Pinpoint the cell where the given text exists, returning its (X, Y) midpoint coordinate. 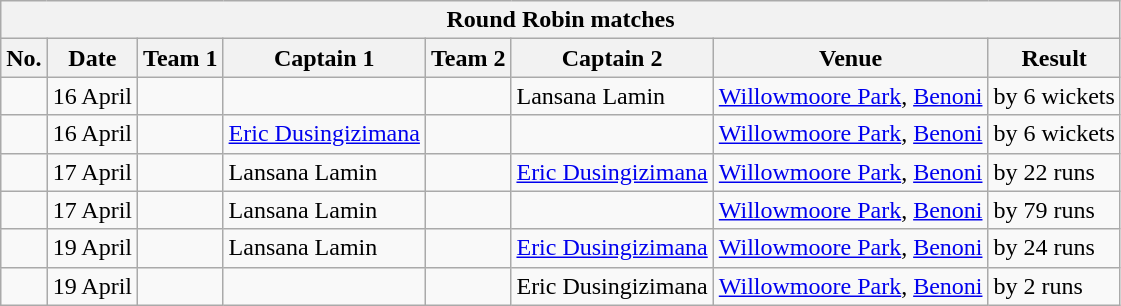
Team 1 (181, 58)
by 79 runs (1054, 210)
Date (92, 58)
Result (1054, 58)
Captain 2 (612, 58)
by 2 runs (1054, 286)
Round Robin matches (561, 20)
by 24 runs (1054, 248)
by 22 runs (1054, 172)
Venue (850, 58)
Captain 1 (324, 58)
No. (24, 58)
Team 2 (468, 58)
